Pinpoint the cell where the given text exists, returning its (X, Y) midpoint coordinate. 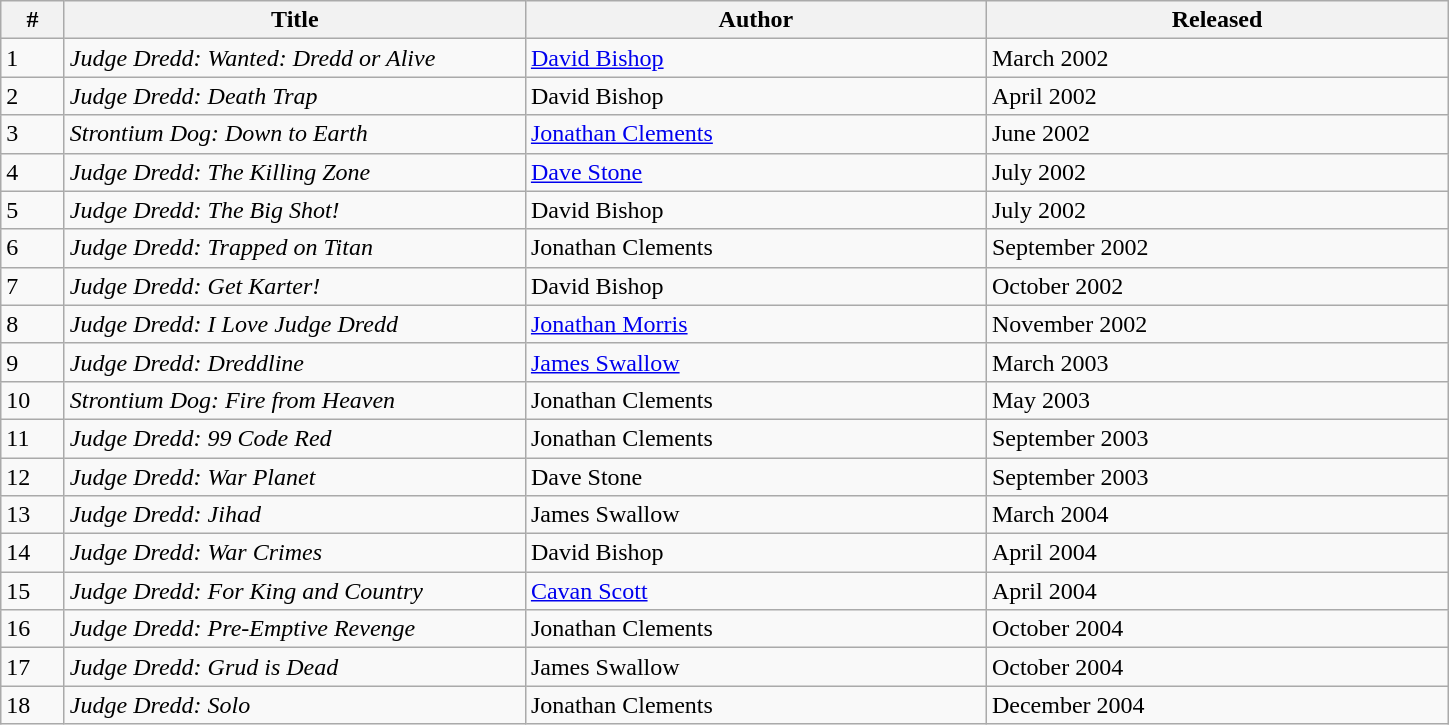
Title (294, 20)
Judge Dredd: 99 Code Red (294, 438)
Author (756, 20)
May 2003 (1216, 400)
7 (33, 286)
Cavan Scott (756, 591)
2 (33, 96)
Judge Dredd: Trapped on Titan (294, 248)
September 2002 (1216, 248)
Judge Dredd: Grud is Dead (294, 667)
Judge Dredd: For King and Country (294, 591)
9 (33, 362)
Released (1216, 20)
16 (33, 629)
10 (33, 400)
14 (33, 553)
December 2004 (1216, 705)
June 2002 (1216, 134)
March 2003 (1216, 362)
Judge Dredd: War Crimes (294, 553)
April 2002 (1216, 96)
November 2002 (1216, 324)
15 (33, 591)
# (33, 20)
Jonathan Morris (756, 324)
March 2002 (1216, 58)
Judge Dredd: Dreddline (294, 362)
Judge Dredd: Jihad (294, 515)
October 2002 (1216, 286)
13 (33, 515)
8 (33, 324)
17 (33, 667)
Judge Dredd: I Love Judge Dredd (294, 324)
18 (33, 705)
4 (33, 172)
1 (33, 58)
5 (33, 210)
11 (33, 438)
March 2004 (1216, 515)
Judge Dredd: The Big Shot! (294, 210)
Judge Dredd: Solo (294, 705)
Judge Dredd: Get Karter! (294, 286)
Strontium Dog: Fire from Heaven (294, 400)
3 (33, 134)
6 (33, 248)
Strontium Dog: Down to Earth (294, 134)
12 (33, 477)
Judge Dredd: Pre-Emptive Revenge (294, 629)
Judge Dredd: Death Trap (294, 96)
Judge Dredd: Wanted: Dredd or Alive (294, 58)
Judge Dredd: The Killing Zone (294, 172)
Judge Dredd: War Planet (294, 477)
